Detect which cell encompasses the target text, then output its [X, Y] center coordinate. 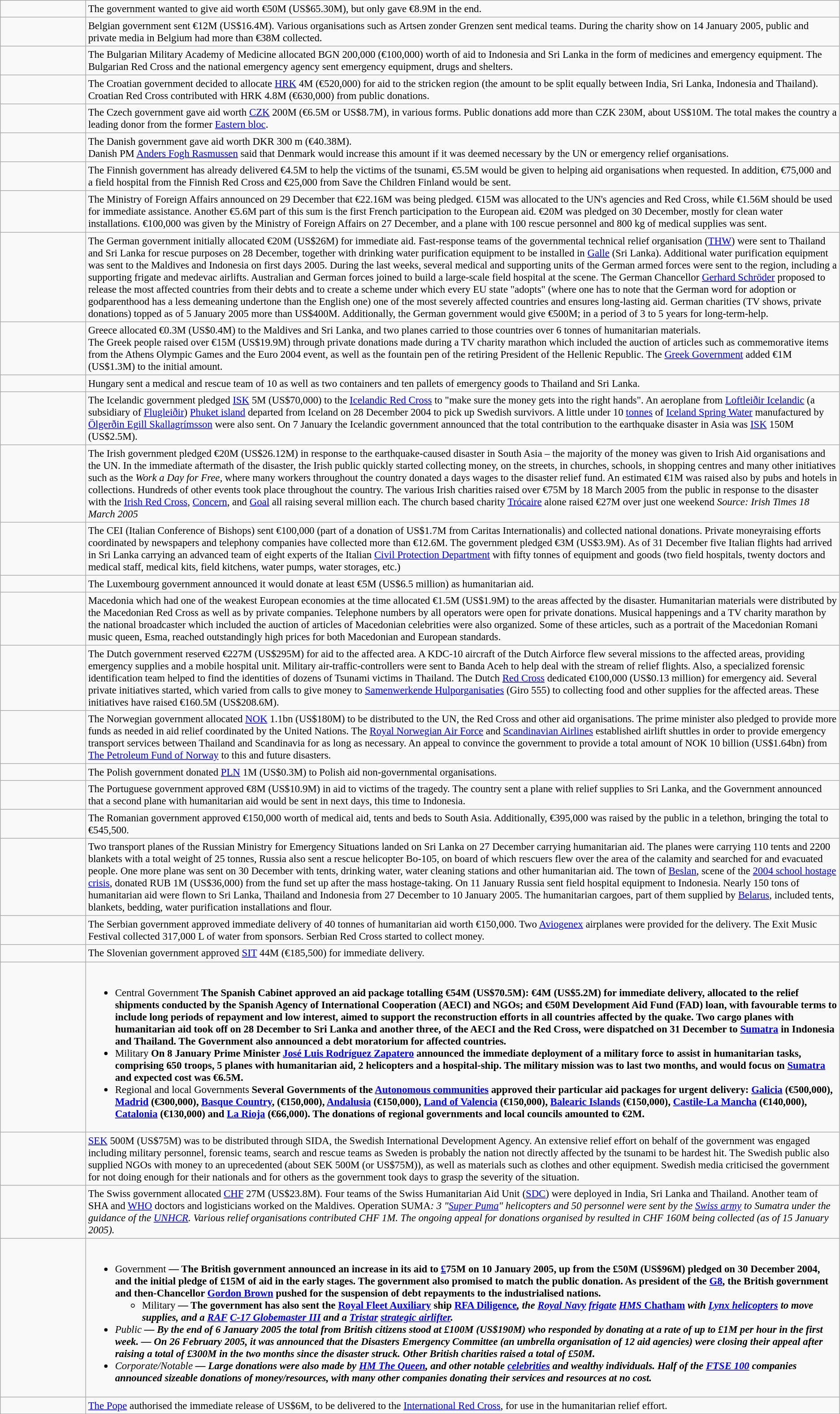
The Pope authorised the immediate release of US$6M, to be delivered to the International Red Cross, for use in the humanitarian relief effort. [463, 1405]
The government wanted to give aid worth €50M (US$65.30M), but only gave €8.9M in the end. [463, 9]
Hungary sent a medical and rescue team of 10 as well as two containers and ten pallets of emergency goods to Thailand and Sri Lanka. [463, 383]
The Polish government donated PLN 1M (US$0.3M) to Polish aid non-governmental organisations. [463, 772]
The Slovenian government approved SIT 44M (€185,500) for immediate delivery. [463, 954]
The Luxembourg government announced it would donate at least €5M (US$6.5 million) as humanitarian aid. [463, 584]
